Detect which cell encompasses the target text, then output its [x, y] center coordinate. 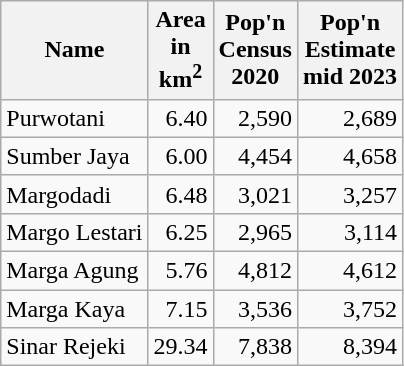
Pop'nEstimatemid 2023 [350, 50]
3,536 [255, 309]
7,838 [255, 347]
6.25 [180, 232]
4,812 [255, 271]
3,114 [350, 232]
6.48 [180, 194]
Sumber Jaya [74, 156]
2,965 [255, 232]
5.76 [180, 271]
4,454 [255, 156]
Purwotani [74, 118]
6.40 [180, 118]
3,021 [255, 194]
2,590 [255, 118]
8,394 [350, 347]
4,612 [350, 271]
Margo Lestari [74, 232]
4,658 [350, 156]
3,752 [350, 309]
2,689 [350, 118]
Pop'nCensus2020 [255, 50]
Margodadi [74, 194]
Marga Agung [74, 271]
6.00 [180, 156]
Marga Kaya [74, 309]
7.15 [180, 309]
Name [74, 50]
Sinar Rejeki [74, 347]
29.34 [180, 347]
Area inkm2 [180, 50]
3,257 [350, 194]
